Provide the [x, y] coordinate of the cell's center where the given text is located.  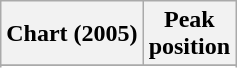
Chart (2005) [72, 34]
Peak position [189, 34]
